Determine the (X, Y) coordinate at the center of the cell enclosing the given text.  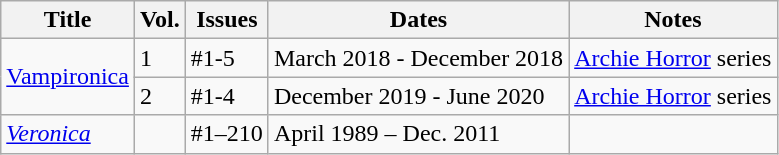
#1-4 (226, 96)
1 (160, 58)
Dates (418, 20)
#1-5 (226, 58)
Vampironica (68, 77)
March 2018 - December 2018 (418, 58)
Issues (226, 20)
#1–210 (226, 134)
April 1989 – Dec. 2011 (418, 134)
Veronica (68, 134)
Vol. (160, 20)
December 2019 - June 2020 (418, 96)
Notes (673, 20)
Title (68, 20)
2 (160, 96)
